Search for the cell housing the specified text and yield its (x, y) center coordinate. 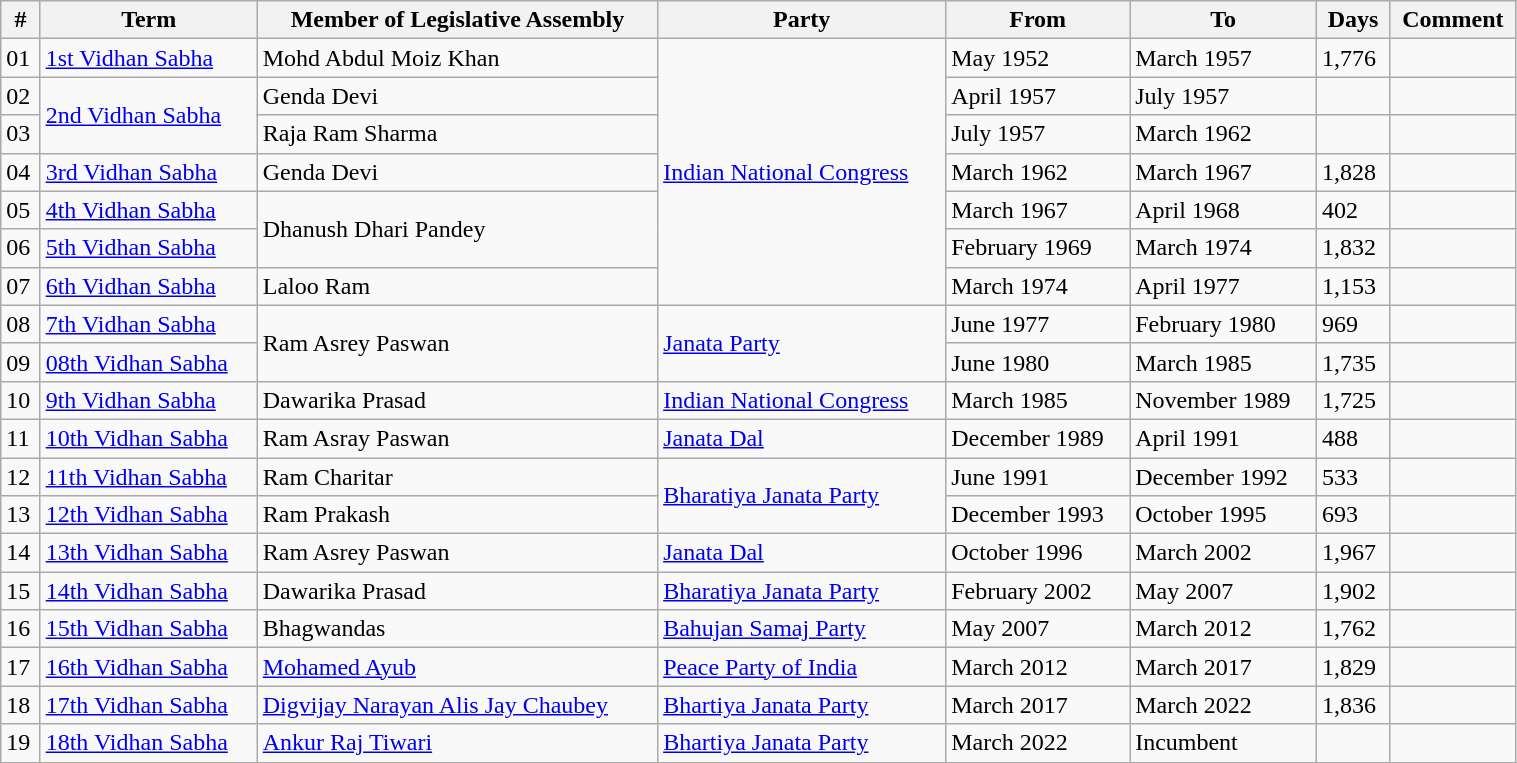
11 (20, 438)
12 (20, 477)
Term (148, 20)
402 (1354, 210)
10th Vidhan Sabha (148, 438)
October 1996 (1038, 553)
533 (1354, 477)
June 1991 (1038, 477)
03 (20, 134)
December 1989 (1038, 438)
Digvijay Narayan Alis Jay Chaubey (457, 705)
1,902 (1354, 591)
2nd Vidhan Sabha (148, 115)
March 1957 (1224, 58)
08 (20, 324)
17 (20, 667)
6th Vidhan Sabha (148, 286)
Ram Prakash (457, 515)
488 (1354, 438)
Dhanush Dhari Pandey (457, 229)
Ankur Raj Tiwari (457, 743)
June 1977 (1038, 324)
4th Vidhan Sabha (148, 210)
5th Vidhan Sabha (148, 248)
7th Vidhan Sabha (148, 324)
08th Vidhan Sabha (148, 362)
1,836 (1354, 705)
1,828 (1354, 172)
1,832 (1354, 248)
Raja Ram Sharma (457, 134)
1,725 (1354, 400)
June 1980 (1038, 362)
February 1980 (1224, 324)
From (1038, 20)
February 1969 (1038, 248)
April 1968 (1224, 210)
Mohd Abdul Moiz Khan (457, 58)
1,776 (1354, 58)
# (20, 20)
1,153 (1354, 286)
Ram Asray Paswan (457, 438)
April 1977 (1224, 286)
18 (20, 705)
April 1991 (1224, 438)
November 1989 (1224, 400)
April 1957 (1038, 96)
March 2002 (1224, 553)
1,967 (1354, 553)
01 (20, 58)
13th Vidhan Sabha (148, 553)
09 (20, 362)
May 1952 (1038, 58)
969 (1354, 324)
05 (20, 210)
Party (802, 20)
693 (1354, 515)
14th Vidhan Sabha (148, 591)
3rd Vidhan Sabha (148, 172)
Janata Party (802, 343)
15 (20, 591)
1,735 (1354, 362)
Mohamed Ayub (457, 667)
10 (20, 400)
December 1993 (1038, 515)
1,829 (1354, 667)
02 (20, 96)
Laloo Ram (457, 286)
15th Vidhan Sabha (148, 629)
11th Vidhan Sabha (148, 477)
December 1992 (1224, 477)
Incumbent (1224, 743)
October 1995 (1224, 515)
12th Vidhan Sabha (148, 515)
06 (20, 248)
1st Vidhan Sabha (148, 58)
18th Vidhan Sabha (148, 743)
16 (20, 629)
07 (20, 286)
13 (20, 515)
19 (20, 743)
Bahujan Samaj Party (802, 629)
9th Vidhan Sabha (148, 400)
Ram Charitar (457, 477)
17th Vidhan Sabha (148, 705)
February 2002 (1038, 591)
To (1224, 20)
Member of Legislative Assembly (457, 20)
14 (20, 553)
Comment (1453, 20)
16th Vidhan Sabha (148, 667)
04 (20, 172)
Days (1354, 20)
Bhagwandas (457, 629)
Peace Party of India (802, 667)
1,762 (1354, 629)
